Locate the cell with the specified text and output its (X, Y) center coordinate. 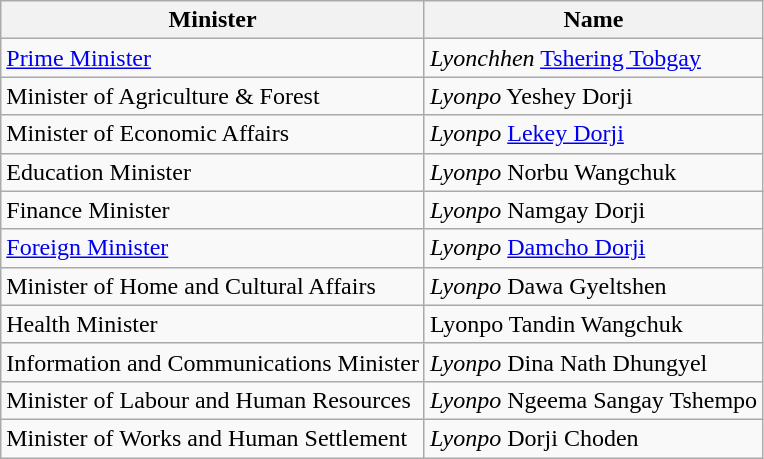
Minister of Agriculture & Forest (213, 96)
Finance Minister (213, 210)
Name (593, 20)
Lyonpo Dorji Choden (593, 438)
Prime Minister (213, 58)
Lyonpo Yeshey Dorji (593, 96)
Lyonpo Tandin Wangchuk (593, 324)
Lyonpo Namgay Dorji (593, 210)
Lyonpo Lekey Dorji (593, 134)
Education Minister (213, 172)
Minister of Economic Affairs (213, 134)
Lyonpo Norbu Wangchuk (593, 172)
Minister of Home and Cultural Affairs (213, 286)
Lyonpo Dawa Gyeltshen (593, 286)
Lyonpo Ngeema Sangay Tshempo (593, 400)
Information and Communications Minister (213, 362)
Lyonpo Dina Nath Dhungyel (593, 362)
Minister (213, 20)
Lyonpo Damcho Dorji (593, 248)
Minister of Works and Human Settlement (213, 438)
Health Minister (213, 324)
Foreign Minister (213, 248)
Minister of Labour and Human Resources (213, 400)
Lyonchhen Tshering Tobgay (593, 58)
